Extract the [X, Y] coordinate from the center of the cell holding the provided text.  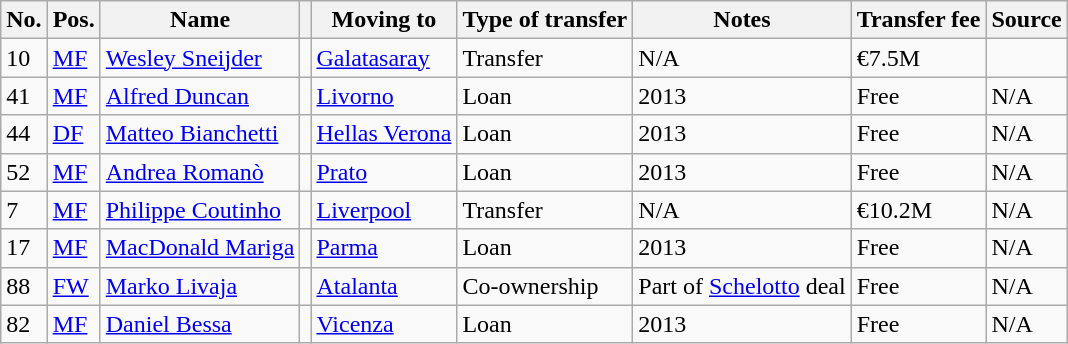
FW [74, 286]
41 [24, 96]
Prato [384, 172]
MacDonald Mariga [200, 248]
Parma [384, 248]
Name [200, 20]
No. [24, 20]
Atalanta [384, 286]
Part of Schelotto deal [742, 286]
€10.2M [918, 210]
10 [24, 58]
DF [74, 134]
Source [1026, 20]
82 [24, 324]
Liverpool [384, 210]
Transfer fee [918, 20]
Vicenza [384, 324]
Matteo Bianchetti [200, 134]
Alfred Duncan [200, 96]
Hellas Verona [384, 134]
Andrea Romanò [200, 172]
Philippe Coutinho [200, 210]
Notes [742, 20]
17 [24, 248]
Wesley Sneijder [200, 58]
Moving to [384, 20]
88 [24, 286]
7 [24, 210]
Galatasaray [384, 58]
Co-ownership [545, 286]
Pos. [74, 20]
Marko Livaja [200, 286]
52 [24, 172]
Daniel Bessa [200, 324]
€7.5M [918, 58]
Type of transfer [545, 20]
Livorno [384, 96]
44 [24, 134]
